Extract the (x, y) coordinate from the center of the cell holding the provided text.  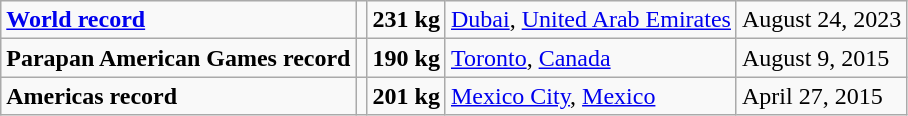
Toronto, Canada (590, 58)
August 24, 2023 (821, 20)
Mexico City, Mexico (590, 96)
Parapan American Games record (178, 58)
April 27, 2015 (821, 96)
August 9, 2015 (821, 58)
Americas record (178, 96)
Dubai, United Arab Emirates (590, 20)
190 kg (406, 58)
World record (178, 20)
231 kg (406, 20)
201 kg (406, 96)
